For the text-containing cell, return its midpoint in [x, y] coordinate format. 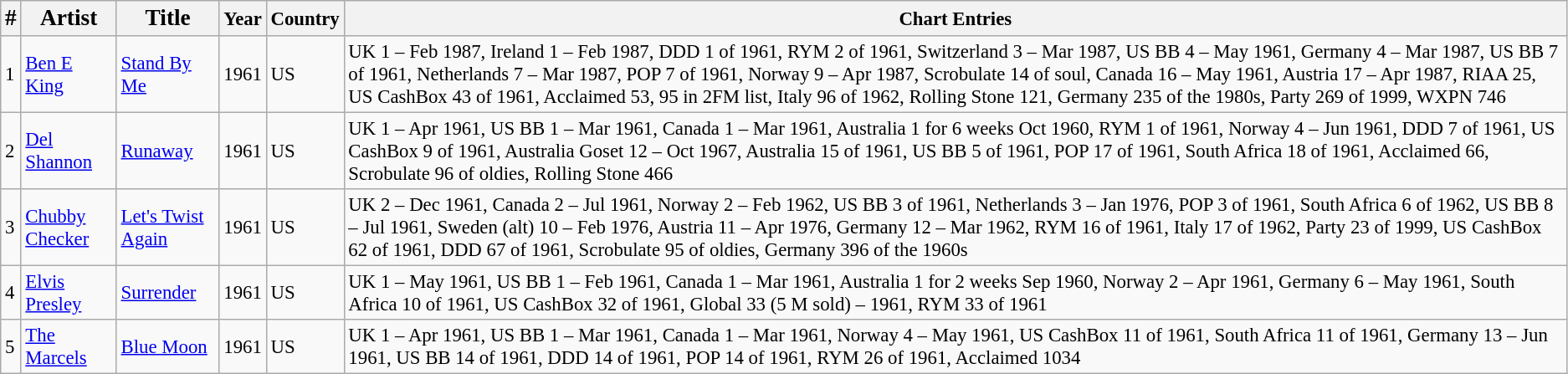
Let's Twist Again [167, 228]
Surrender [167, 293]
Chubby Checker [69, 228]
Artist [69, 18]
Title [167, 18]
Chart Entries [956, 18]
Elvis Presley [69, 293]
Blue Moon [167, 346]
# [11, 18]
4 [11, 293]
1 [11, 74]
2 [11, 151]
The Marcels [69, 346]
Ben E King [69, 74]
3 [11, 228]
Year [243, 18]
Country [305, 18]
5 [11, 346]
Del Shannon [69, 151]
Stand By Me [167, 74]
Runaway [167, 151]
